Pinpoint the cell where the given text exists, returning its [X, Y] midpoint coordinate. 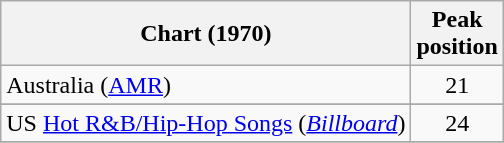
Australia (AMR) [206, 85]
24 [457, 123]
US Hot R&B/Hip-Hop Songs (Billboard) [206, 123]
Chart (1970) [206, 34]
Peakposition [457, 34]
21 [457, 85]
